Determine the [X, Y] coordinate at the center of the cell enclosing the given text.  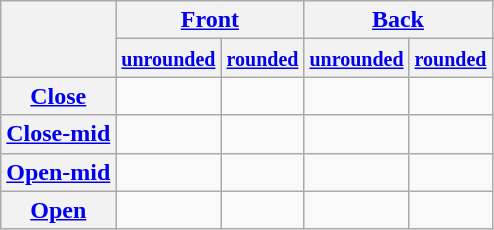
Back [398, 20]
Front [210, 20]
Close [58, 96]
Close-mid [58, 134]
Open [58, 210]
Open-mid [58, 172]
